Pinpoint the cell where the given text exists, returning its [X, Y] midpoint coordinate. 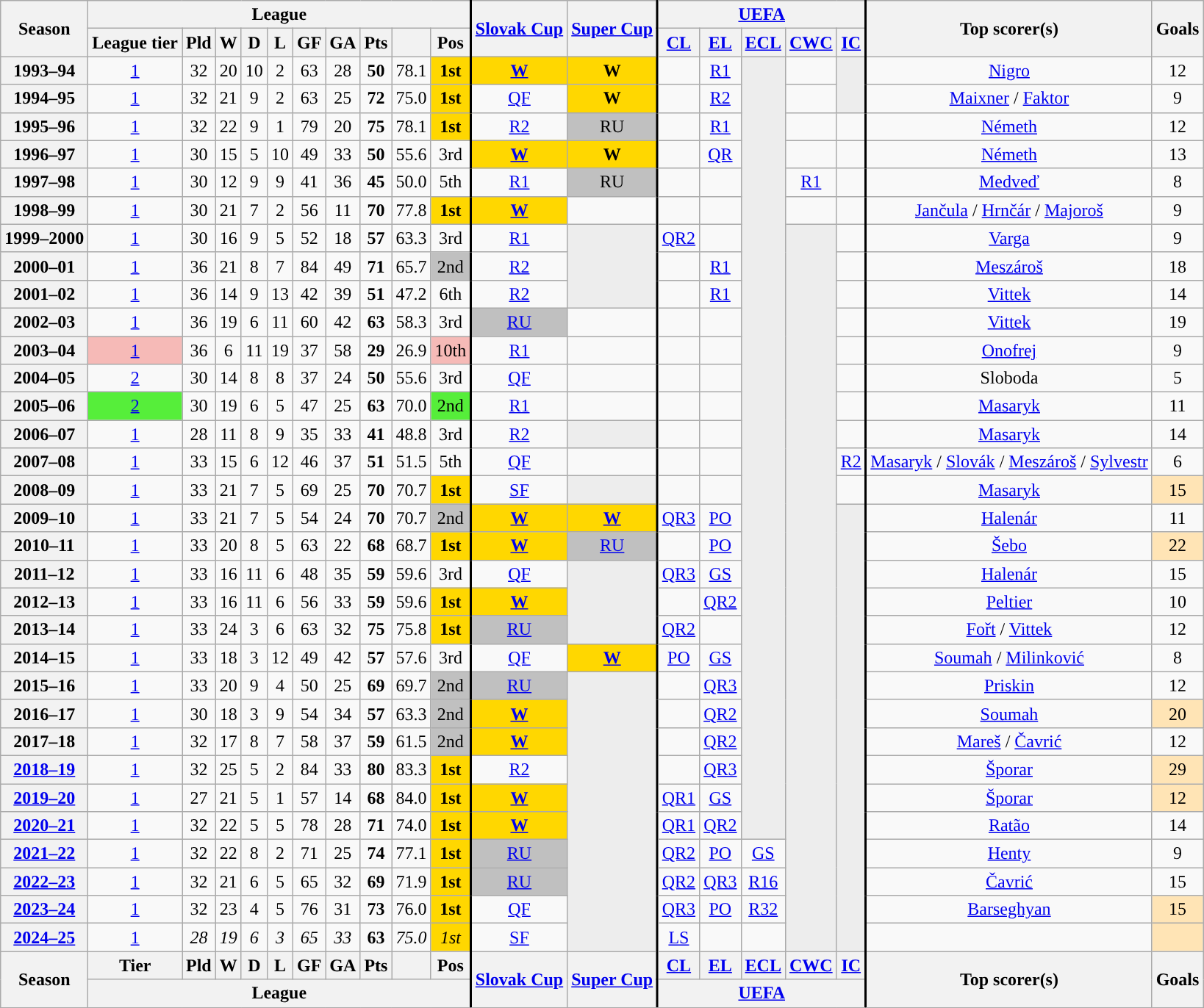
Fořt / Vittek [1008, 630]
2018–19 [44, 769]
79 [309, 126]
17 [228, 741]
68.7 [412, 546]
2023–24 [44, 910]
1997–98 [44, 182]
Čavrić [1008, 882]
Varga [1008, 238]
71.9 [412, 882]
1996–97 [44, 154]
77.1 [412, 854]
LS [678, 937]
2007–08 [44, 462]
2009–10 [44, 518]
80 [376, 769]
26.9 [412, 350]
R16 [763, 882]
Mareš / Čavrić [1008, 741]
70.0 [412, 406]
60 [309, 322]
2017–18 [44, 741]
Nigro [1008, 71]
2003–04 [44, 350]
Onofrej [1008, 350]
31 [343, 910]
61.5 [412, 741]
45 [376, 182]
2016–17 [44, 713]
Tier [135, 965]
50.0 [412, 182]
75.8 [412, 630]
2020–21 [44, 826]
Meszároš [1008, 266]
6th [451, 294]
27 [199, 797]
League tier [135, 43]
46 [309, 462]
QR [720, 154]
Jančula / Hrnčár / Majoroš [1008, 210]
83.3 [412, 769]
51.5 [412, 462]
2001–02 [44, 294]
48 [309, 574]
Maixner / Faktor [1008, 98]
47 [309, 406]
47.2 [412, 294]
77.8 [412, 210]
Ratão [1008, 826]
1994–95 [44, 98]
74.0 [412, 826]
1993–94 [44, 71]
78 [309, 826]
Barseghyan [1008, 910]
2010–11 [44, 546]
58.3 [412, 322]
57.6 [412, 658]
2015–16 [44, 685]
2014–15 [44, 658]
Soumah [1008, 713]
84.0 [412, 797]
23 [228, 910]
48.8 [412, 434]
Sloboda [1008, 378]
2019–20 [44, 797]
65.7 [412, 266]
73 [376, 910]
76 [309, 910]
72 [376, 98]
Priskin [1008, 685]
1995–96 [44, 126]
Soumah / Milinković [1008, 658]
2012–13 [44, 602]
2005–06 [44, 406]
2024–25 [44, 937]
1998–99 [44, 210]
2000–01 [44, 266]
Šebo [1008, 546]
10th [451, 350]
34 [343, 713]
R32 [763, 910]
2006–07 [44, 434]
2011–12 [44, 574]
Henty [1008, 854]
2022–23 [44, 882]
2008–09 [44, 490]
1999–2000 [44, 238]
2002–03 [44, 322]
39 [343, 294]
Peltier [1008, 602]
52 [309, 238]
2013–14 [44, 630]
74 [376, 854]
76.0 [412, 910]
2021–22 [44, 854]
Masaryk / Slovák / Meszároš / Sylvestr [1008, 462]
69.7 [412, 685]
2004–05 [44, 378]
Medveď [1008, 182]
